Search for the cell housing the specified text and yield its [x, y] center coordinate. 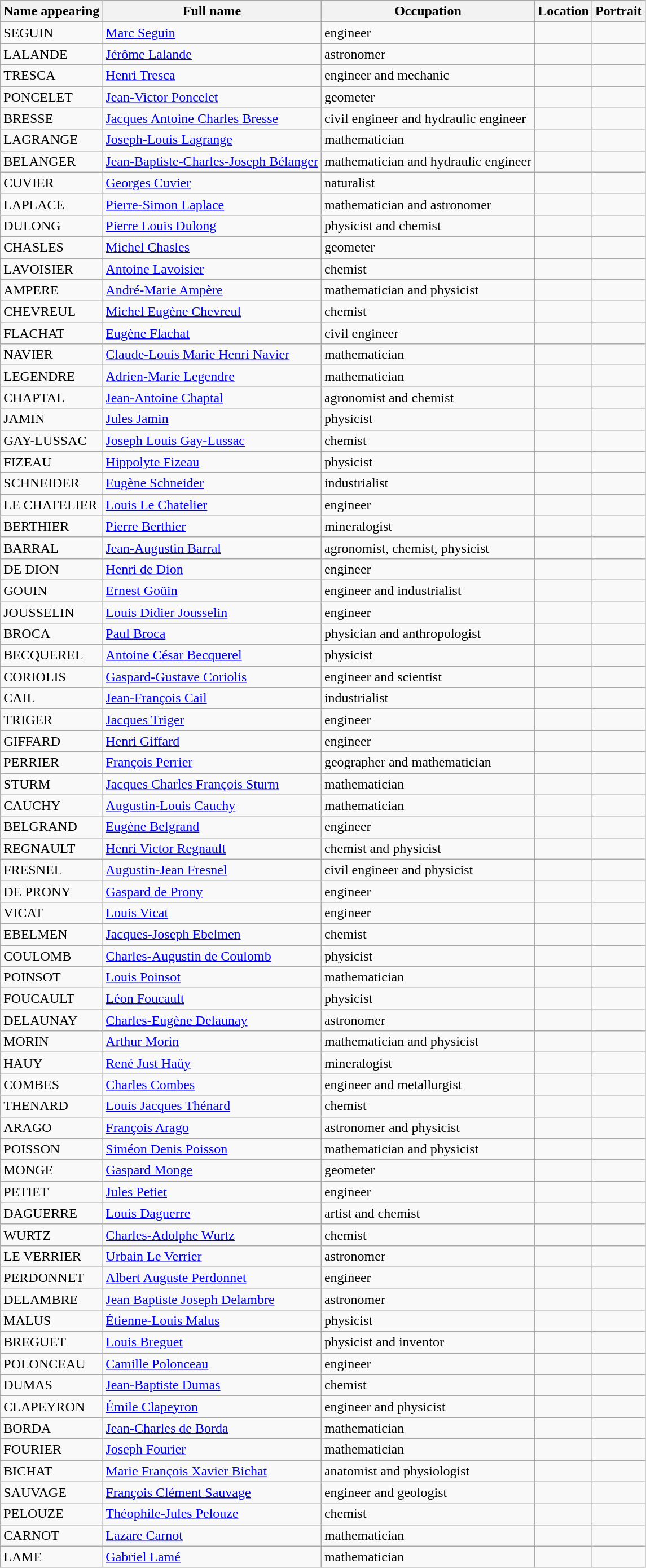
Charles-Augustin de Coulomb [212, 956]
TRIGER [52, 720]
engineer and mechanic [428, 76]
anatomist and physiologist [428, 1471]
PERRIER [52, 763]
Henri Tresca [212, 76]
Urbain Le Verrier [212, 1256]
engineer and physicist [428, 1407]
François Arago [212, 1127]
Eugène Belgrand [212, 827]
CUVIER [52, 183]
engineer and scientist [428, 677]
DAGUERRE [52, 1213]
Full name [212, 11]
engineer and industrialist [428, 591]
Siméon Denis Poisson [212, 1149]
Charles-Adolphe Wurtz [212, 1235]
VICAT [52, 913]
Hippolyte Fizeau [212, 462]
LAVOISIER [52, 269]
Gaspard-Gustave Coriolis [212, 677]
PERDONNET [52, 1278]
Ernest Goüin [212, 591]
agronomist, chemist, physicist [428, 548]
René Just Haüy [212, 1063]
Occupation [428, 11]
CHAPTAL [52, 398]
Jean-Victor Poncelet [212, 97]
COMBES [52, 1085]
mathematician and astronomer [428, 204]
Joseph Louis Gay-Lussac [212, 441]
Jérôme Lalande [212, 54]
LAPLACE [52, 204]
Joseph-Louis Lagrange [212, 140]
MORIN [52, 1042]
Charles-Eugène Delaunay [212, 1020]
BELGRAND [52, 827]
François Clément Sauvage [212, 1492]
Lazare Carnot [212, 1535]
Louis Daguerre [212, 1213]
Jean-Charles de Borda [212, 1428]
Henri Giffard [212, 741]
LAME [52, 1557]
Louis Jacques Thénard [212, 1106]
Henri Victor Regnault [212, 848]
POLONCEAU [52, 1364]
COULOMB [52, 956]
REGNAULT [52, 848]
EBELMEN [52, 934]
LE VERRIER [52, 1256]
civil engineer and physicist [428, 870]
physician and anthropologist [428, 634]
Jean-Augustin Barral [212, 548]
Augustin-Louis Cauchy [212, 805]
André-Marie Ampère [212, 290]
Jacques-Joseph Ebelmen [212, 934]
Pierre Berthier [212, 526]
Jacques Antoine Charles Bresse [212, 118]
CHASLES [52, 247]
ARAGO [52, 1127]
BRESSE [52, 118]
BORDA [52, 1428]
Charles Combes [212, 1085]
engineer and metallurgist [428, 1085]
Marie François Xavier Bichat [212, 1471]
mathematician and hydraulic engineer [428, 161]
Jules Jamin [212, 419]
TRESCA [52, 76]
Jacques Charles François Sturm [212, 784]
FRESNEL [52, 870]
HAUY [52, 1063]
JAMIN [52, 419]
DUMAS [52, 1385]
STURM [52, 784]
FOURIER [52, 1450]
naturalist [428, 183]
CAUCHY [52, 805]
geographer and mathematician [428, 763]
Georges Cuvier [212, 183]
Jean Baptiste Joseph Delambre [212, 1299]
PELOUZE [52, 1514]
SEGUIN [52, 33]
Gabriel Lamé [212, 1557]
BROCA [52, 634]
THENARD [52, 1106]
BELANGER [52, 161]
CHEVREUL [52, 312]
CORIOLIS [52, 677]
Jean-Baptiste-Charles-Joseph Bélanger [212, 161]
Augustin-Jean Fresnel [212, 870]
CAIL [52, 698]
artist and chemist [428, 1213]
Adrien-Marie Legendre [212, 376]
Louis Breguet [212, 1342]
Léon Foucault [212, 999]
civil engineer [428, 333]
SAUVAGE [52, 1492]
LALANDE [52, 54]
Louis Poinsot [212, 977]
Louis Didier Jousselin [212, 612]
BREGUET [52, 1342]
Eugène Schneider [212, 483]
Paul Broca [212, 634]
GAY-LUSSAC [52, 441]
FOUCAULT [52, 999]
astronomer and physicist [428, 1127]
Location [564, 11]
Jules Petiet [212, 1192]
Émile Clapeyron [212, 1407]
PETIET [52, 1192]
Portrait [618, 11]
chemist and physicist [428, 848]
DELAMBRE [52, 1299]
Étienne-Louis Malus [212, 1321]
Henri de Dion [212, 569]
GOUIN [52, 591]
CLAPEYRON [52, 1407]
MONGE [52, 1170]
Marc Seguin [212, 33]
DELAUNAY [52, 1020]
Albert Auguste Perdonnet [212, 1278]
NAVIER [52, 355]
POINSOT [52, 977]
Name appearing [52, 11]
LAGRANGE [52, 140]
physicist and chemist [428, 226]
Théophile-Jules Pelouze [212, 1514]
Joseph Fourier [212, 1450]
Camille Polonceau [212, 1364]
Eugène Flachat [212, 333]
FLACHAT [52, 333]
BICHAT [52, 1471]
Arthur Morin [212, 1042]
Louis Le Chatelier [212, 505]
DULONG [52, 226]
BECQUEREL [52, 655]
POISSON [52, 1149]
AMPERE [52, 290]
Michel Chasles [212, 247]
Gaspard Monge [212, 1170]
Claude-Louis Marie Henri Navier [212, 355]
François Perrier [212, 763]
Antoine Lavoisier [212, 269]
CARNOT [52, 1535]
engineer and geologist [428, 1492]
Jean-Antoine Chaptal [212, 398]
civil engineer and hydraulic engineer [428, 118]
BARRAL [52, 548]
Pierre-Simon Laplace [212, 204]
JOUSSELIN [52, 612]
agronomist and chemist [428, 398]
LE CHATELIER [52, 505]
GIFFARD [52, 741]
Pierre Louis Dulong [212, 226]
DE PRONY [52, 891]
PONCELET [52, 97]
Jacques Triger [212, 720]
Antoine César Becquerel [212, 655]
physicist and inventor [428, 1342]
Jean-Baptiste Dumas [212, 1385]
FIZEAU [52, 462]
WURTZ [52, 1235]
SCHNEIDER [52, 483]
Gaspard de Prony [212, 891]
Michel Eugène Chevreul [212, 312]
LEGENDRE [52, 376]
DE DION [52, 569]
Jean-François Cail [212, 698]
Louis Vicat [212, 913]
MALUS [52, 1321]
BERTHIER [52, 526]
